Extract the [x, y] coordinate from the center of the cell holding the provided text.  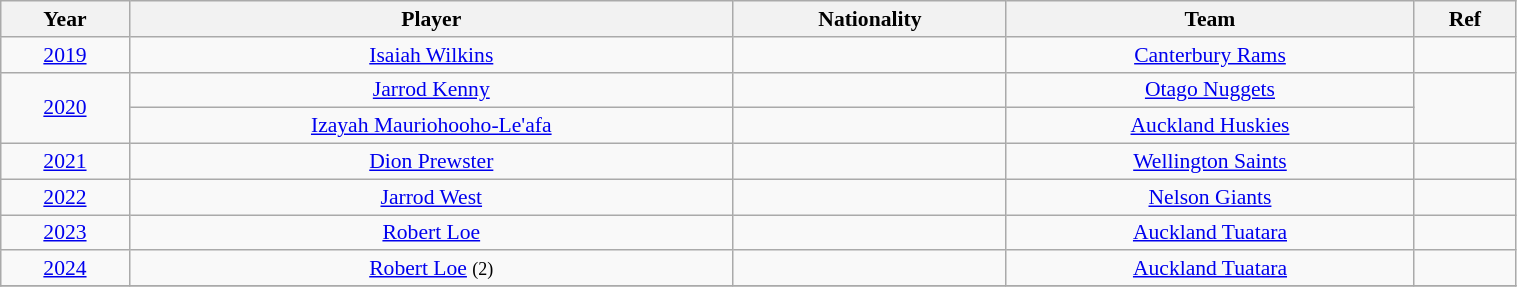
Jarrod West [431, 197]
Nationality [870, 19]
2022 [65, 197]
Ref [1465, 19]
2021 [65, 162]
Izayah Mauriohooho-Le'afa [431, 126]
Isaiah Wilkins [431, 55]
Wellington Saints [1210, 162]
Player [431, 19]
2023 [65, 233]
2019 [65, 55]
Auckland Huskies [1210, 126]
Nelson Giants [1210, 197]
Robert Loe (2) [431, 269]
2020 [65, 108]
Dion Prewster [431, 162]
2024 [65, 269]
Team [1210, 19]
Robert Loe [431, 233]
Otago Nuggets [1210, 90]
Canterbury Rams [1210, 55]
Jarrod Kenny [431, 90]
Year [65, 19]
